Identify which cell holds the provided text, then report its (x, y) central coordinate. 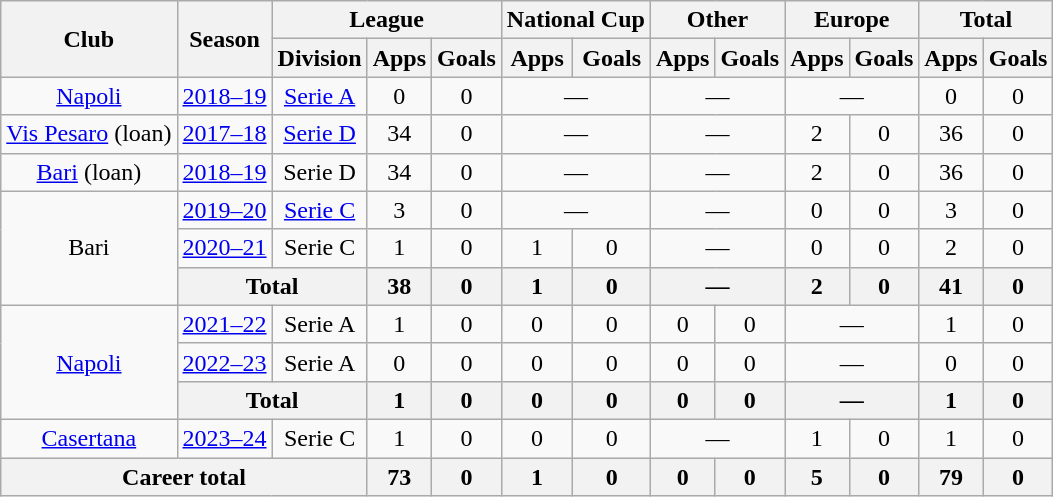
Other (717, 20)
Vis Pesaro (loan) (89, 134)
Club (89, 39)
2017–18 (224, 134)
73 (399, 477)
2019–20 (224, 210)
38 (399, 286)
Bari (89, 248)
79 (951, 477)
Division (320, 58)
5 (817, 477)
2021–22 (224, 324)
Europe (852, 20)
League (386, 20)
National Cup (576, 20)
2023–24 (224, 438)
2022–23 (224, 362)
Career total (184, 477)
Casertana (89, 438)
41 (951, 286)
Bari (loan) (89, 172)
2020–21 (224, 248)
Season (224, 39)
